From the cell containing the given text, extract its center point as (X, Y) coordinate. 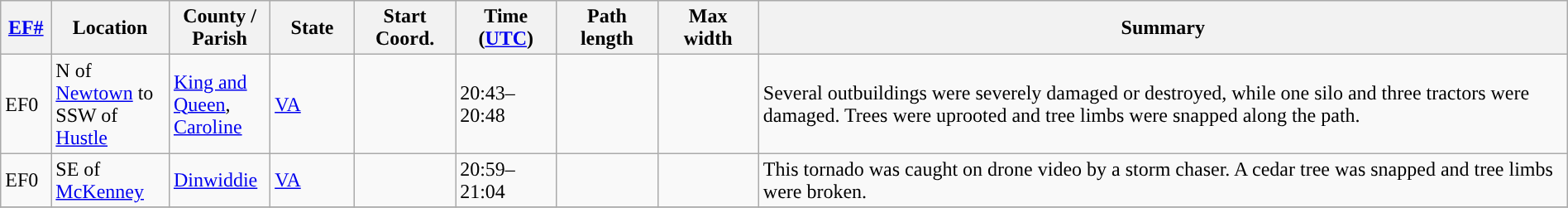
Dinwiddie (219, 181)
20:59–21:04 (506, 181)
20:43–20:48 (506, 104)
Path length (607, 28)
EF# (26, 28)
County / Parish (219, 28)
Summary (1163, 28)
King and Queen, Caroline (219, 104)
Location (111, 28)
Time (UTC) (506, 28)
N of Newtown to SSW of Hustle (111, 104)
SE of McKenney (111, 181)
This tornado was caught on drone video by a storm chaser. A cedar tree was snapped and tree limbs were broken. (1163, 181)
Max width (708, 28)
State (313, 28)
Start Coord. (404, 28)
